Identify which cell holds the provided text, then report its (x, y) central coordinate. 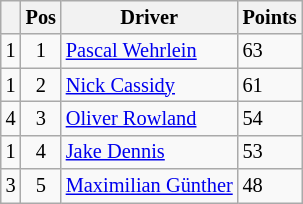
61 (270, 85)
Oliver Rowland (150, 118)
53 (270, 152)
2 (41, 85)
Nick Cassidy (150, 85)
Pos (41, 17)
Driver (150, 17)
54 (270, 118)
48 (270, 186)
Jake Dennis (150, 152)
63 (270, 51)
Pascal Wehrlein (150, 51)
Points (270, 17)
5 (41, 186)
Maximilian Günther (150, 186)
